For the text-containing cell, return its midpoint in [X, Y] coordinate format. 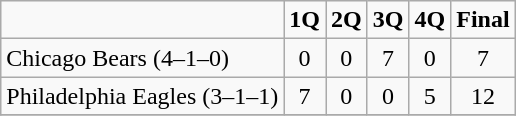
Final [483, 20]
Chicago Bears (4–1–0) [142, 58]
5 [430, 96]
4Q [430, 20]
1Q [305, 20]
12 [483, 96]
3Q [388, 20]
2Q [347, 20]
Philadelphia Eagles (3–1–1) [142, 96]
